Identify which cell holds the provided text, then report its (X, Y) central coordinate. 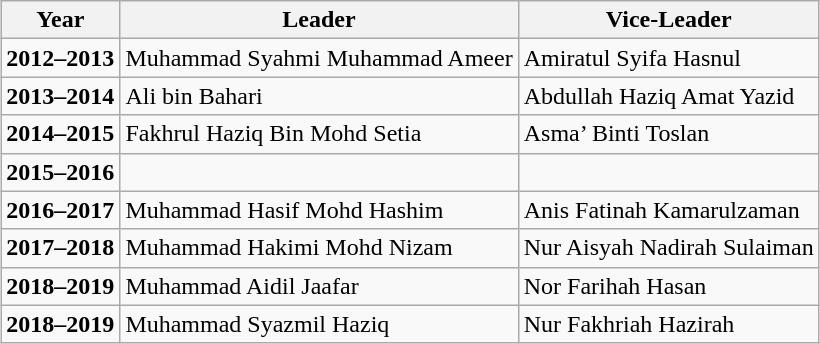
2017–2018 (60, 248)
Amiratul Syifa Hasnul (668, 58)
Ali bin Bahari (319, 96)
Anis Fatinah Kamarulzaman (668, 210)
Muhammad Hakimi Mohd Nizam (319, 248)
2016–2017 (60, 210)
Fakhrul Haziq Bin Mohd Setia (319, 134)
Nur Fakhriah Hazirah (668, 324)
Nor Farihah Hasan (668, 286)
Muhammad Hasif Mohd Hashim (319, 210)
Nur Aisyah Nadirah Sulaiman (668, 248)
2015–2016 (60, 172)
Year (60, 20)
Muhammad Syazmil Haziq (319, 324)
Leader (319, 20)
2012–2013 (60, 58)
Muhammad Syahmi Muhammad Ameer (319, 58)
Muhammad Aidil Jaafar (319, 286)
2013–2014 (60, 96)
Vice-Leader (668, 20)
2014–2015 (60, 134)
Abdullah Haziq Amat Yazid (668, 96)
Asma’ Binti Toslan (668, 134)
